Find where the given text appears and provide that cell's center as (x, y) coordinate. 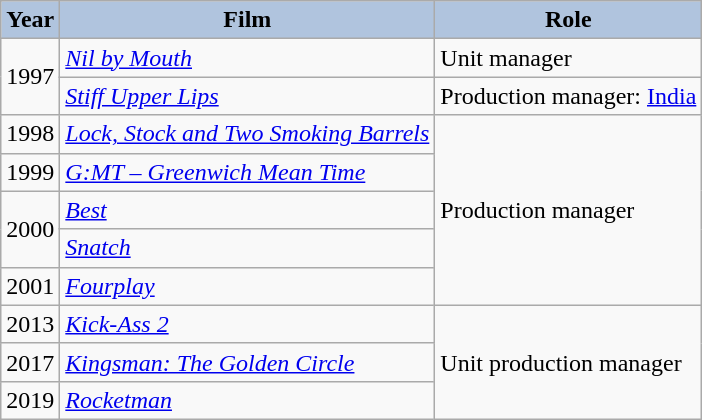
G:MT – Greenwich Mean Time (248, 172)
Production manager: India (568, 96)
Production manager (568, 210)
Lock, Stock and Two Smoking Barrels (248, 134)
Stiff Upper Lips (248, 96)
Rocketman (248, 400)
2013 (30, 324)
Unit manager (568, 58)
Kick-Ass 2 (248, 324)
Film (248, 20)
Role (568, 20)
2000 (30, 229)
Year (30, 20)
2001 (30, 286)
Fourplay (248, 286)
Unit production manager (568, 362)
1997 (30, 77)
Kingsman: The Golden Circle (248, 362)
Best (248, 210)
2017 (30, 362)
1999 (30, 172)
Nil by Mouth (248, 58)
1998 (30, 134)
Snatch (248, 248)
2019 (30, 400)
